Extract the (x, y) coordinate from the center of the cell holding the provided text.  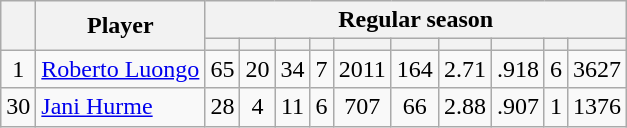
2011 (362, 69)
1376 (598, 107)
.918 (518, 69)
30 (18, 107)
Roberto Luongo (120, 69)
164 (414, 69)
707 (362, 107)
2.71 (464, 69)
11 (292, 107)
20 (258, 69)
7 (322, 69)
66 (414, 107)
34 (292, 69)
65 (222, 69)
Jani Hurme (120, 107)
3627 (598, 69)
.907 (518, 107)
2.88 (464, 107)
Regular season (416, 20)
Player (120, 26)
28 (222, 107)
4 (258, 107)
